For the text-containing cell, return its midpoint in (X, Y) coordinate format. 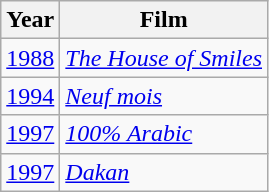
Neuf mois (164, 96)
1988 (30, 58)
The House of Smiles (164, 58)
Year (30, 20)
Film (164, 20)
Dakan (164, 172)
1994 (30, 96)
100% Arabic (164, 134)
